Detect which cell encompasses the target text, then output its [X, Y] center coordinate. 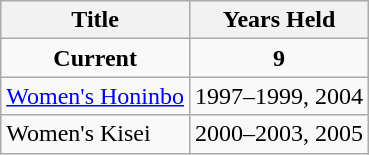
Title [96, 20]
Women's Kisei [96, 134]
2000–2003, 2005 [280, 134]
Years Held [280, 20]
Women's Honinbo [96, 96]
1997–1999, 2004 [280, 96]
Current [96, 58]
9 [280, 58]
